Return the (X, Y) coordinate for the center point of the cell that contains the specified text.  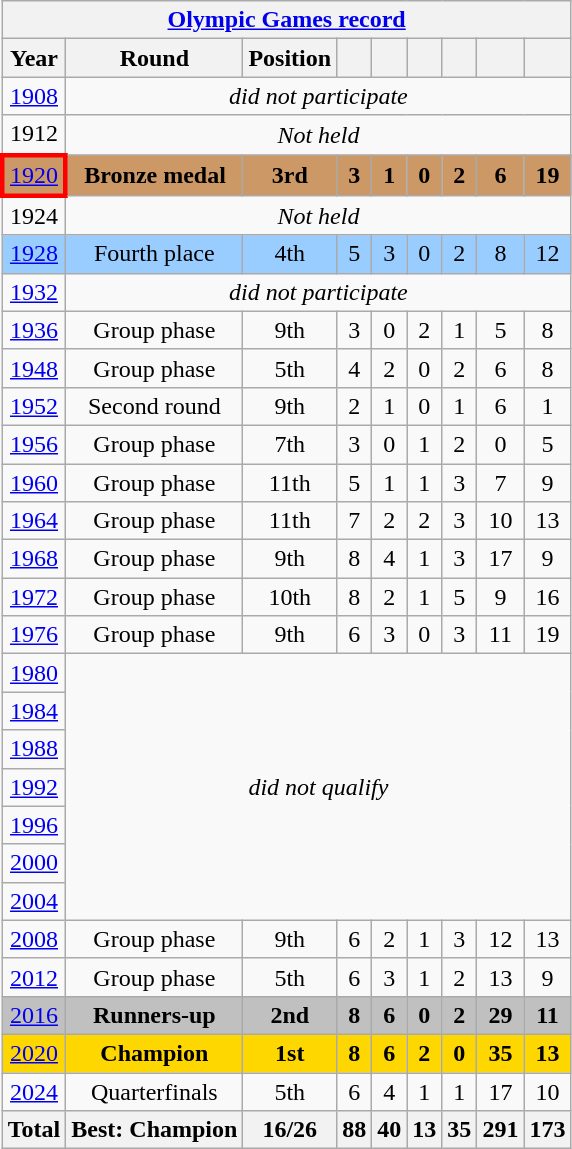
1920 (34, 174)
40 (390, 1130)
16/26 (290, 1130)
291 (500, 1130)
88 (354, 1130)
2012 (34, 977)
1908 (34, 96)
1980 (34, 673)
2016 (34, 1015)
4th (290, 254)
2008 (34, 939)
1st (290, 1053)
1956 (34, 444)
10th (290, 597)
Champion (154, 1053)
16 (548, 597)
2024 (34, 1091)
Quarterfinals (154, 1091)
1932 (34, 292)
1988 (34, 749)
Second round (154, 406)
1992 (34, 787)
1964 (34, 521)
1948 (34, 368)
1984 (34, 711)
1972 (34, 597)
1968 (34, 559)
1928 (34, 254)
1996 (34, 825)
2020 (34, 1053)
Round (154, 58)
2004 (34, 901)
1924 (34, 216)
1912 (34, 135)
29 (500, 1015)
1952 (34, 406)
1960 (34, 483)
1936 (34, 330)
Year (34, 58)
2nd (290, 1015)
Bronze medal (154, 174)
2000 (34, 863)
1976 (34, 635)
3rd (290, 174)
173 (548, 1130)
did not qualify (318, 787)
Runners-up (154, 1015)
Best: Champion (154, 1130)
Total (34, 1130)
Fourth place (154, 254)
Olympic Games record (286, 20)
7th (290, 444)
Position (290, 58)
